Identify which cell holds the provided text, then report its (x, y) central coordinate. 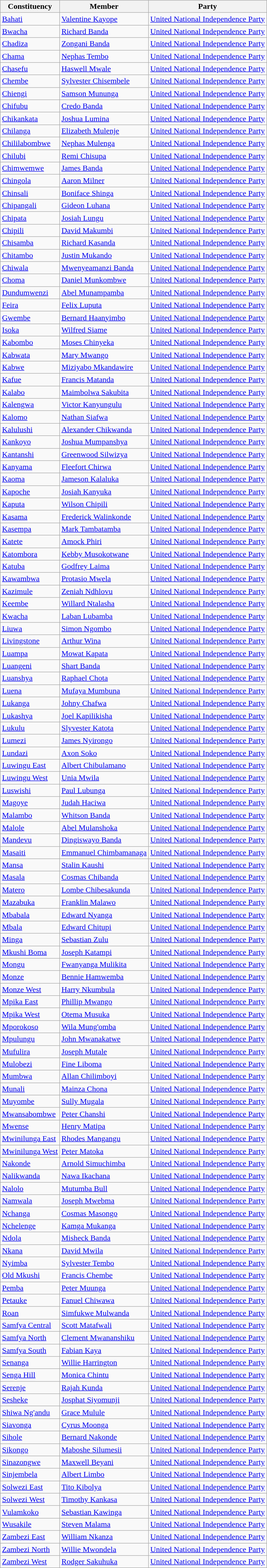
Lukanga (30, 703)
Kanyama (30, 467)
Sikongo (30, 1450)
Joseph Mwebma (104, 1201)
Fanuel Chiwawa (104, 1300)
Livingstone (30, 641)
Maimbolwa Sakubita (104, 392)
Wila Mung'omba (104, 1027)
Chinsali (30, 193)
Slyvester Katota (104, 728)
Kalengwa (30, 405)
Mbala (30, 927)
Mwansabombwe (30, 1114)
Wilfred Siame (104, 330)
Luwingu West (30, 778)
Magoye (30, 803)
Ndola (30, 1238)
Fwanyanga Mulikita (104, 965)
Shart Banda (104, 666)
Bernard Haanyimbo (104, 317)
Zambezi North (30, 1549)
Kwacha (30, 616)
Luanshya (30, 678)
Edward Nyanga (104, 915)
Nalikwanda (30, 1176)
Munali (30, 1089)
Chisamba (30, 243)
Mwinilunga East (30, 1138)
Chadiza (30, 44)
Monze West (30, 989)
Sylvester Tembo (104, 1263)
Greenwood Silwizya (104, 454)
Kafue (30, 380)
Simfukwe Mulwanda (104, 1313)
Frederick Walinkonde (104, 516)
Allan Chilimboyi (104, 1076)
Chifubu (30, 106)
Joel Kapilikisha (104, 716)
Mary Mwango (104, 355)
Wilson Chipili (104, 504)
David Makumbi (104, 230)
Simon Ngombo (104, 629)
Sinazongwe (30, 1462)
Harry Nkumbula (104, 989)
Moses Chinyeka (104, 342)
Dingiswayo Banda (104, 840)
Fabian Kaya (104, 1350)
Chama (30, 56)
Kamga Mukanga (104, 1226)
Josphat Siyomunji (104, 1400)
Sully Mugala (104, 1101)
Joshua Lumina (104, 118)
Nephas Mulenga (104, 143)
Kalulushi (30, 430)
Sinjembela (30, 1475)
Party (207, 7)
Raphael Chota (104, 678)
Sebastian Kawinga (104, 1512)
Kabwe (30, 367)
Serenje (30, 1388)
Roan (30, 1313)
Mulobezi (30, 1064)
Richard Kasanda (104, 243)
Kabwata (30, 355)
Henry Matipa (104, 1126)
Fine Liboma (104, 1064)
Lundazi (30, 753)
Peter Matoka (104, 1151)
James Nyirongo (104, 740)
Monze (30, 977)
Malambo (30, 815)
Matero (30, 890)
Cyrus Moonga (104, 1425)
Paul Lubunga (104, 790)
Stalin Kaushi (104, 865)
Timothy Kankasa (104, 1499)
Chasefu (30, 69)
Daniel Munkombwe (104, 280)
Misheck Banda (104, 1238)
Luampa (30, 653)
Chiwala (30, 268)
Katuba (30, 566)
Mporokoso (30, 1027)
Bwacha (30, 31)
Scott Matafwali (104, 1325)
Joshua Mumpanshya (104, 442)
Dundumwenzi (30, 293)
Chembe (30, 81)
Vulamkoko (30, 1512)
Maxwell Beyani (104, 1462)
Namwala (30, 1201)
Bahati (30, 19)
Luangeni (30, 666)
Wusakile (30, 1524)
Josiah Lungu (104, 218)
Nephas Tembo (104, 56)
Petauke (30, 1300)
Joseph Mutale (104, 1052)
Malole (30, 828)
Abel Mulanshoka (104, 828)
Luena (30, 691)
Zeniah Ndhlovu (104, 591)
Willard Ntalasha (104, 604)
Haswell Mwale (104, 69)
Member (104, 7)
Zambezi West (30, 1562)
Mpika West (30, 1014)
Mbabala (30, 915)
Maboshe Silumesii (104, 1450)
Edward Chitupi (104, 927)
Willie Mwondela (104, 1549)
Francis Matanda (104, 380)
Sesheke (30, 1400)
Gideon Luhana (104, 206)
Arthur Wina (104, 641)
Mwense (30, 1126)
Monica Chintu (104, 1375)
Siavonga (30, 1425)
Mkushi Boma (30, 952)
Chimwemwe (30, 168)
Johny Chafwa (104, 703)
Minga (30, 939)
Solwezi West (30, 1499)
Kantanshi (30, 454)
Rodger Sakuhuka (104, 1562)
Emmanuel Chimbamanaga (104, 852)
Credo Banda (104, 106)
Franklin Malawo (104, 902)
Cosmas Masongo (104, 1213)
Chiengi (30, 93)
Keembe (30, 604)
Mwinilunga West (30, 1151)
Chipili (30, 230)
Kalomo (30, 417)
Mandevu (30, 840)
Mufulira (30, 1052)
David Mwila (104, 1251)
Protasio Mwela (104, 579)
Zongani Banda (104, 44)
Mpulungu (30, 1039)
Chipata (30, 218)
Richard Banda (104, 31)
Mazabuka (30, 902)
Bernard Nakonde (104, 1437)
Samfya South (30, 1350)
Nakonde (30, 1164)
Aaron Milner (104, 181)
Nyimba (30, 1263)
Alexander Chikwanda (104, 430)
Senanga (30, 1363)
Godfrey Laima (104, 566)
Masaiti (30, 852)
Francis Chembe (104, 1275)
Albert Chibulamano (104, 766)
Lombe Chibesakunda (104, 890)
Nalolo (30, 1189)
Kaoma (30, 479)
Lukulu (30, 728)
Sebastian Zulu (104, 939)
Old Mkushi (30, 1275)
Kalabo (30, 392)
Laban Lubamba (104, 616)
Josiah Kanyuka (104, 492)
Pemba (30, 1288)
Mowat Kapata (104, 653)
Sihole (30, 1437)
Nawa Ikachana (104, 1176)
Tito Kibolya (104, 1487)
Katombora (30, 554)
Chilubi (30, 156)
Grace Mulule (104, 1412)
Chikankata (30, 118)
Nchelenge (30, 1226)
Kabombo (30, 342)
Gwembe (30, 317)
Nathan Siafwa (104, 417)
Abel Munampamba (104, 293)
Joseph Katampi (104, 952)
John Mwanakatwe (104, 1039)
Unia Mwila (104, 778)
Lumezi (30, 740)
Kankoyo (30, 442)
Cosmas Chibanda (104, 877)
Chililabombwe (30, 143)
Mansa (30, 865)
Lukashya (30, 716)
Chitambo (30, 255)
Mwenyeamanzi Banda (104, 268)
Axon Soko (104, 753)
Steven Malama (104, 1524)
Senga Hill (30, 1375)
Kasempa (30, 529)
Samson Mununga (104, 93)
Kebby Musokotwane (104, 554)
Chingola (30, 181)
Jameson Kalaluka (104, 479)
Mongu (30, 965)
James Banda (104, 168)
Kapoche (30, 492)
Victor Kanyungulu (104, 405)
Isoka (30, 330)
Shiwa Ng'andu (30, 1412)
Chilanga (30, 131)
Otema Musuka (104, 1014)
Felix Luputa (104, 305)
Willie Harrington (104, 1363)
Choma (30, 280)
Mufaya Mumbuna (104, 691)
Kazimule (30, 591)
Mainza Chona (104, 1089)
Katete (30, 541)
Mutumba Bull (104, 1189)
Remi Chisupa (104, 156)
Amock Phiri (104, 541)
Zambezi East (30, 1537)
Judah Haciwa (104, 803)
Kaputa (30, 504)
Samfya Central (30, 1325)
Luswishi (30, 790)
Kawambwa (30, 579)
Masala (30, 877)
Elizabeth Mulenje (104, 131)
Rajah Kunda (104, 1388)
William Nkanza (104, 1537)
Liuwa (30, 629)
Clement Mwananshiku (104, 1338)
Luwingu East (30, 766)
Peter Chanshi (104, 1114)
Solwezi East (30, 1487)
Miziyabo Mkandawire (104, 367)
Nkana (30, 1251)
Fleefort Chirwa (104, 467)
Phillip Mwango (104, 1002)
Sylvester Chisembele (104, 81)
Mumbwa (30, 1076)
Bennie Hamwemba (104, 977)
Arnold Simuchimba (104, 1164)
Mpika East (30, 1002)
Nchanga (30, 1213)
Samfya North (30, 1338)
Kasama (30, 516)
Chipangali (30, 206)
Feira (30, 305)
Justin Mukando (104, 255)
Rhodes Mangangu (104, 1138)
Mark Tambatamba (104, 529)
Constituency (30, 7)
Albert Limbo (104, 1475)
Muyombe (30, 1101)
Valentine Kayope (104, 19)
Whitson Banda (104, 815)
Boniface Shinga (104, 193)
Peter Muunga (104, 1288)
